From the cell containing the given text, extract its center point as [X, Y] coordinate. 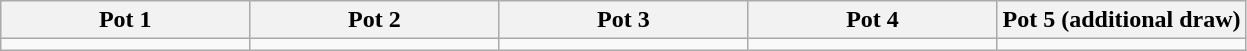
Pot 3 [624, 20]
Pot 4 [872, 20]
Pot 2 [374, 20]
Pot 5 (additional draw) [1122, 20]
Pot 1 [126, 20]
